Identify which cell holds the provided text, then report its [x, y] central coordinate. 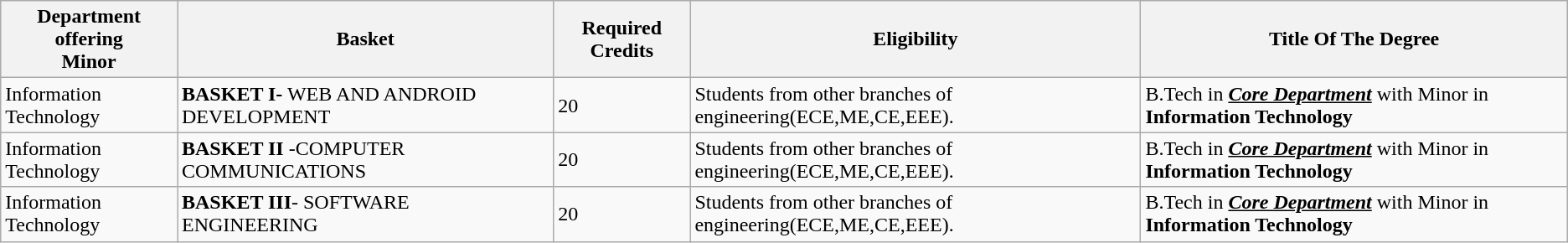
BASKET I- WEB AND ANDROID DEVELOPMENT [365, 106]
BASKET III- SOFTWARE ENGINEERING [365, 215]
Eligibility [916, 39]
BASKET II -COMPUTER COMMUNICATIONS [365, 159]
Required Credits [622, 39]
Title Of The Degree [1354, 39]
Department offeringMinor [89, 39]
Basket [365, 39]
InformationTechnology [89, 215]
